Output the (X, Y) coordinate of the center of the cell containing the given text.  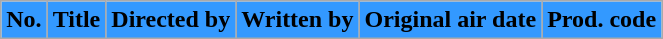
Original air date (450, 20)
Title (76, 20)
Directed by (171, 20)
Written by (298, 20)
No. (24, 20)
Prod. code (602, 20)
